Locate the cell with the specified text and output its [x, y] center coordinate. 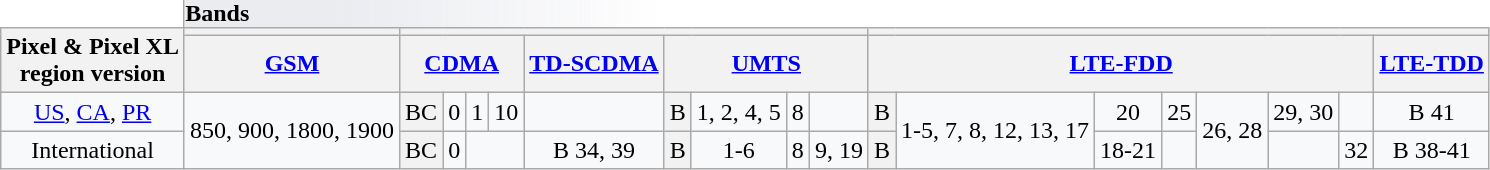
Pixel & Pixel XLregion version [93, 60]
International [93, 150]
25 [1180, 112]
1 [478, 112]
UMTS [766, 64]
B 41 [1432, 112]
LTE-TDD [1432, 64]
9, 19 [838, 150]
B 38-41 [1432, 150]
GSM [292, 64]
850, 900, 1800, 1900 [292, 131]
29, 30 [1304, 112]
TD-SCDMA [594, 64]
1-6 [738, 150]
10 [506, 112]
Bands [526, 14]
20 [1128, 112]
B 34, 39 [594, 150]
1-5, 7, 8, 12, 13, 17 [996, 131]
26, 28 [1232, 131]
32 [1356, 150]
1, 2, 4, 5 [738, 112]
18-21 [1128, 150]
CDMA [462, 64]
LTE-FDD [1120, 64]
US, CA, PR [93, 112]
